Find where the given text appears and provide that cell's center as [x, y] coordinate. 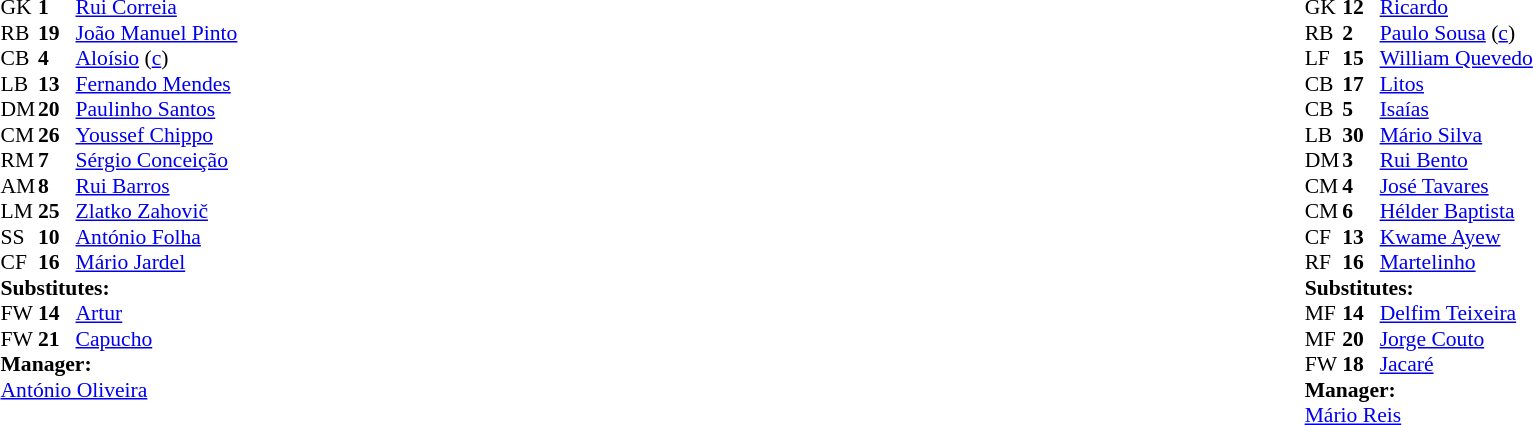
Paulinho Santos [157, 109]
Mário Silva [1456, 135]
Isaías [1456, 109]
Martelinho [1456, 263]
Jacaré [1456, 365]
LM [19, 211]
Paulo Sousa (c) [1456, 33]
6 [1361, 211]
Fernando Mendes [157, 84]
10 [57, 237]
RM [19, 161]
António Folha [157, 237]
18 [1361, 365]
António Oliveira [118, 390]
30 [1361, 135]
Sérgio Conceição [157, 161]
7 [57, 161]
Aloísio (c) [157, 59]
William Quevedo [1456, 59]
5 [1361, 109]
Rui Bento [1456, 161]
2 [1361, 33]
3 [1361, 161]
Capucho [157, 339]
Jorge Couto [1456, 339]
SS [19, 237]
AM [19, 186]
17 [1361, 84]
Rui Barros [157, 186]
LF [1324, 59]
Hélder Baptista [1456, 211]
José Tavares [1456, 186]
25 [57, 211]
15 [1361, 59]
19 [57, 33]
21 [57, 339]
Zlatko Zahovič [157, 211]
Artur [157, 313]
8 [57, 186]
RF [1324, 263]
Litos [1456, 84]
26 [57, 135]
João Manuel Pinto [157, 33]
Youssef Chippo [157, 135]
Mário Jardel [157, 263]
Kwame Ayew [1456, 237]
Delfim Teixeira [1456, 313]
